Search for the cell housing the specified text and yield its [x, y] center coordinate. 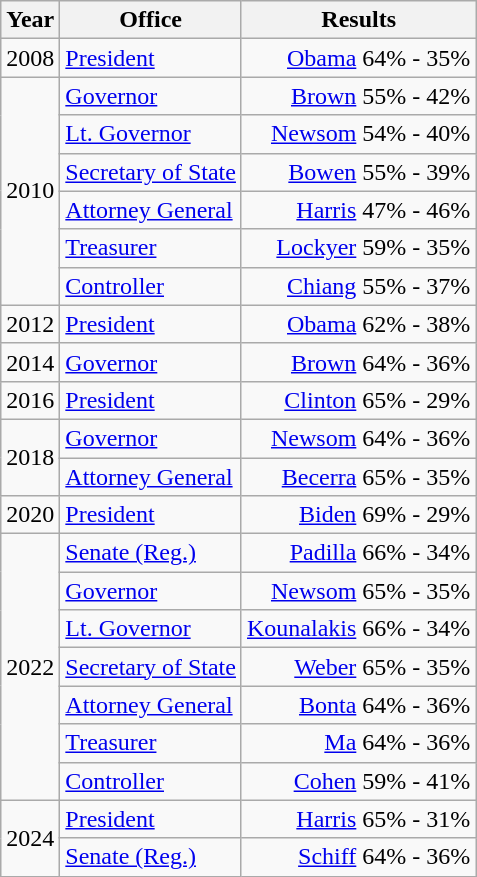
2012 [30, 324]
2024 [30, 838]
Chiang 55% - 37% [358, 286]
Newsom 64% - 36% [358, 438]
2016 [30, 400]
2022 [30, 667]
2018 [30, 457]
Ma 64% - 36% [358, 743]
Bonta 64% - 36% [358, 705]
Harris 47% - 46% [358, 210]
Brown 55% - 42% [358, 96]
Newsom 54% - 40% [358, 134]
Becerra 65% - 35% [358, 477]
Biden 69% - 29% [358, 515]
Weber 65% - 35% [358, 667]
Bowen 55% - 39% [358, 172]
2014 [30, 362]
Office [151, 20]
Obama 62% - 38% [358, 324]
Year [30, 20]
Schiff 64% - 36% [358, 857]
Cohen 59% - 41% [358, 781]
2020 [30, 515]
Obama 64% - 35% [358, 58]
2010 [30, 191]
Lockyer 59% - 35% [358, 248]
Newsom 65% - 35% [358, 591]
Harris 65% - 31% [358, 819]
2008 [30, 58]
Brown 64% - 36% [358, 362]
Clinton 65% - 29% [358, 400]
Results [358, 20]
Kounalakis 66% - 34% [358, 629]
Padilla 66% - 34% [358, 553]
